Provide the (X, Y) coordinate of the cell's center where the given text is located.  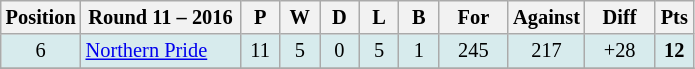
Northern Pride (161, 51)
W (300, 17)
+28 (620, 51)
B (419, 17)
12 (674, 51)
0 (340, 51)
Diff (620, 17)
6 (41, 51)
245 (474, 51)
L (379, 17)
P (260, 17)
11 (260, 51)
For (474, 17)
Position (41, 17)
D (340, 17)
Against (546, 17)
Pts (674, 17)
Round 11 – 2016 (161, 17)
1 (419, 51)
217 (546, 51)
